Find where the given text appears and provide that cell's center as [x, y] coordinate. 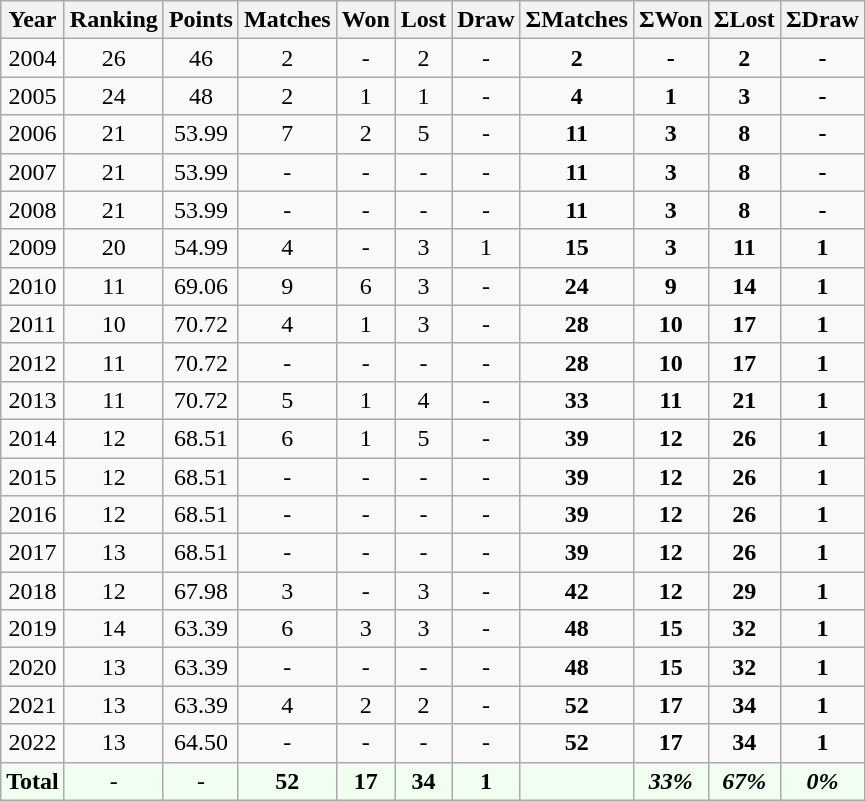
0% [822, 781]
2010 [33, 286]
2018 [33, 591]
2014 [33, 438]
2012 [33, 362]
2013 [33, 400]
33 [576, 400]
2005 [33, 96]
33% [670, 781]
Lost [423, 20]
2009 [33, 248]
Won [366, 20]
Ranking [114, 20]
20 [114, 248]
2020 [33, 667]
ΣDraw [822, 20]
2007 [33, 172]
2022 [33, 743]
ΣLost [744, 20]
2021 [33, 705]
ΣWon [670, 20]
69.06 [200, 286]
Year [33, 20]
Points [200, 20]
2015 [33, 477]
2006 [33, 134]
54.99 [200, 248]
2017 [33, 553]
2016 [33, 515]
2004 [33, 58]
46 [200, 58]
67.98 [200, 591]
42 [576, 591]
29 [744, 591]
2019 [33, 629]
2011 [33, 324]
67% [744, 781]
64.50 [200, 743]
ΣMatches [576, 20]
Matches [287, 20]
Total [33, 781]
7 [287, 134]
Draw [486, 20]
2008 [33, 210]
